Return (x, y) of the center of cell containing provided text 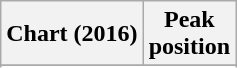
Chart (2016) (72, 34)
Peakposition (189, 34)
